Identify which cell holds the provided text, then report its [X, Y] central coordinate. 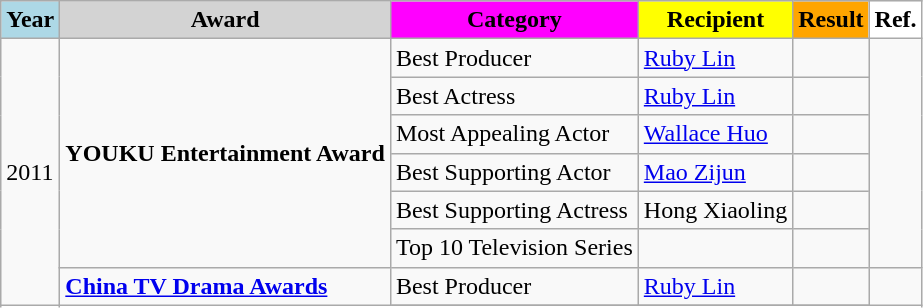
Category [514, 20]
2011 [30, 172]
Best Actress [514, 96]
Award [226, 20]
Best Supporting Actress [514, 210]
Top 10 Television Series [514, 248]
China TV Drama Awards [226, 286]
Ref. [896, 20]
Best Supporting Actor [514, 172]
Hong Xiaoling [715, 210]
Result [831, 20]
Mao Zijun [715, 172]
Recipient [715, 20]
Most Appealing Actor [514, 134]
Wallace Huo [715, 134]
YOUKU Entertainment Award [226, 153]
Year [30, 20]
